Determine the (X, Y) coordinate at the center of the cell enclosing the given text.  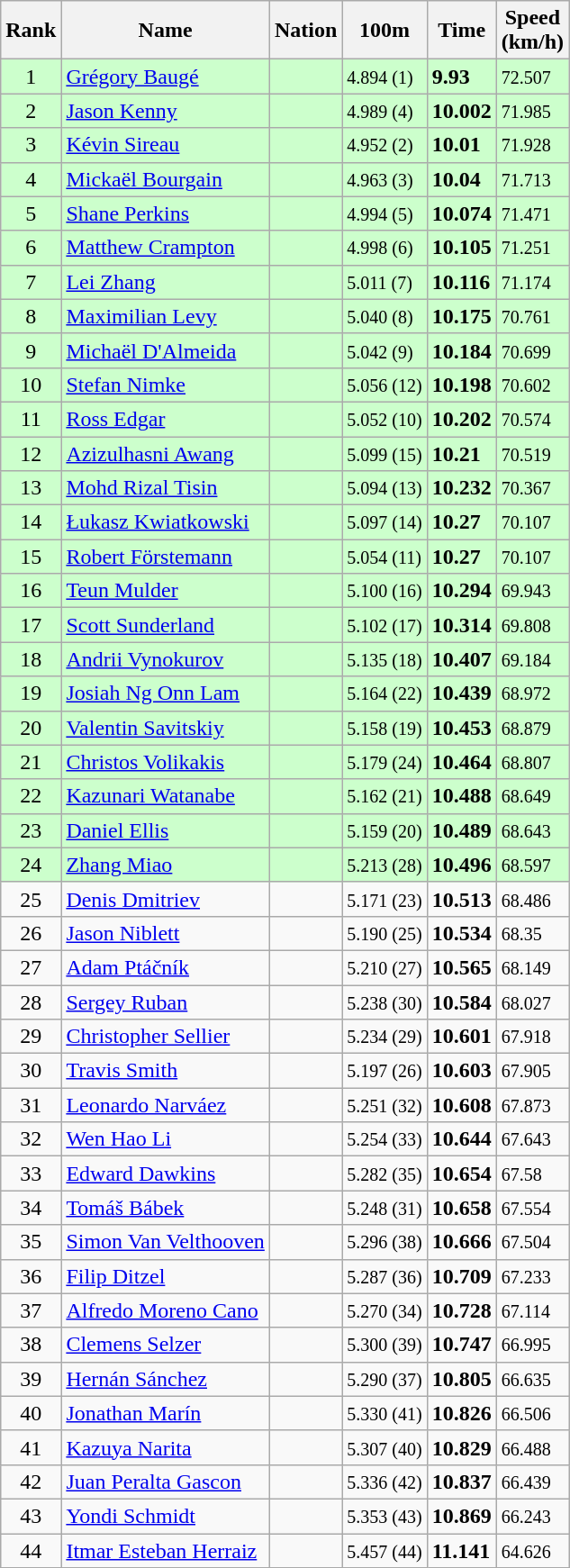
10.105 (461, 248)
Stefan Nimke (166, 385)
10.584 (461, 1002)
5.097 (14) (385, 522)
34 (31, 1208)
Adam Ptáčník (166, 967)
5.307 (40) (385, 1447)
71.985 (532, 111)
32 (31, 1139)
Clemens Selzer (166, 1345)
36 (31, 1276)
Kazuya Narita (166, 1447)
66.995 (532, 1345)
10.608 (461, 1105)
10.116 (461, 282)
10.644 (461, 1139)
Christopher Sellier (166, 1037)
5.287 (36) (385, 1276)
20 (31, 728)
Matthew Crampton (166, 248)
71.174 (532, 282)
Kévin Sireau (166, 145)
70.761 (532, 316)
37 (31, 1310)
5.056 (12) (385, 385)
Valentin Savitskiy (166, 728)
10.198 (461, 385)
11.141 (461, 1550)
10.232 (461, 488)
5.099 (15) (385, 453)
10.654 (461, 1174)
7 (31, 282)
70.602 (532, 385)
Mickaël Bourgain (166, 179)
10.314 (461, 625)
5.135 (18) (385, 659)
Łukasz Kwiatkowski (166, 522)
10.747 (461, 1345)
72.507 (532, 77)
Kazunari Watanabe (166, 796)
5.159 (20) (385, 830)
5.158 (19) (385, 728)
Yondi Schmidt (166, 1516)
68.972 (532, 693)
Scott Sunderland (166, 625)
9 (31, 350)
5.270 (34) (385, 1310)
25 (31, 899)
Denis Dmitriev (166, 899)
10.04 (461, 179)
5.248 (31) (385, 1208)
70.699 (532, 350)
10.658 (461, 1208)
38 (31, 1345)
10.002 (461, 111)
33 (31, 1174)
10.837 (461, 1482)
67.233 (532, 1276)
22 (31, 796)
68.027 (532, 1002)
11 (31, 419)
39 (31, 1379)
10 (31, 385)
10.826 (461, 1413)
10.496 (461, 865)
10.513 (461, 899)
5.011 (7) (385, 282)
5 (31, 213)
Ross Edgar (166, 419)
10.184 (461, 350)
5.190 (25) (385, 933)
23 (31, 830)
8 (31, 316)
10.407 (461, 659)
5.100 (16) (385, 591)
10.601 (461, 1037)
5.171 (23) (385, 899)
4 (31, 179)
30 (31, 1071)
5.330 (41) (385, 1413)
Jason Kenny (166, 111)
4.998 (6) (385, 248)
10.439 (461, 693)
67.905 (532, 1071)
16 (31, 591)
69.943 (532, 591)
66.635 (532, 1379)
44 (31, 1550)
67.643 (532, 1139)
Simon Van Velthooven (166, 1242)
Name (166, 31)
5.290 (37) (385, 1379)
67.554 (532, 1208)
71.928 (532, 145)
Leonardo Narváez (166, 1105)
17 (31, 625)
68.486 (532, 899)
68.643 (532, 830)
71.713 (532, 179)
5.197 (26) (385, 1071)
10.489 (461, 830)
5.234 (29) (385, 1037)
18 (31, 659)
Juan Peralta Gascon (166, 1482)
71.471 (532, 213)
5.052 (10) (385, 419)
Rank (31, 31)
5.094 (13) (385, 488)
10.728 (461, 1310)
68.35 (532, 933)
5.296 (38) (385, 1242)
Sergey Ruban (166, 1002)
5.213 (28) (385, 865)
9.93 (461, 77)
4.989 (4) (385, 111)
5.254 (33) (385, 1139)
10.565 (461, 967)
Wen Hao Li (166, 1139)
12 (31, 453)
70.367 (532, 488)
10.805 (461, 1379)
Grégory Baugé (166, 77)
100m (385, 31)
5.353 (43) (385, 1516)
4.963 (3) (385, 179)
6 (31, 248)
10.01 (461, 145)
70.519 (532, 453)
13 (31, 488)
4.894 (1) (385, 77)
10.294 (461, 591)
31 (31, 1105)
Josiah Ng Onn Lam (166, 693)
5.054 (11) (385, 557)
10.829 (461, 1447)
5.042 (9) (385, 350)
24 (31, 865)
67.114 (532, 1310)
Jonathan Marín (166, 1413)
69.184 (532, 659)
26 (31, 933)
3 (31, 145)
68.597 (532, 865)
28 (31, 1002)
67.58 (532, 1174)
Travis Smith (166, 1071)
10.074 (461, 213)
5.102 (17) (385, 625)
41 (31, 1447)
43 (31, 1516)
68.649 (532, 796)
Speed(km/h) (532, 31)
Nation (305, 31)
Time (461, 31)
40 (31, 1413)
5.238 (30) (385, 1002)
29 (31, 1037)
Jason Niblett (166, 933)
70.574 (532, 419)
71.251 (532, 248)
10.534 (461, 933)
66.488 (532, 1447)
Michaël D'Almeida (166, 350)
5.162 (21) (385, 796)
5.336 (42) (385, 1482)
21 (31, 762)
Zhang Miao (166, 865)
Hernán Sánchez (166, 1379)
10.666 (461, 1242)
1 (31, 77)
5.179 (24) (385, 762)
10.869 (461, 1516)
10.453 (461, 728)
Edward Dawkins (166, 1174)
Teun Mulder (166, 591)
67.504 (532, 1242)
67.918 (532, 1037)
Robert Förstemann (166, 557)
10.464 (461, 762)
67.873 (532, 1105)
5.040 (8) (385, 316)
5.282 (35) (385, 1174)
Tomáš Bábek (166, 1208)
19 (31, 693)
69.808 (532, 625)
Daniel Ellis (166, 830)
Lei Zhang (166, 282)
68.807 (532, 762)
10.603 (461, 1071)
10.21 (461, 453)
2 (31, 111)
Azizulhasni Awang (166, 453)
66.506 (532, 1413)
Alfredo Moreno Cano (166, 1310)
Christos Volikakis (166, 762)
66.243 (532, 1516)
Andrii Vynokurov (166, 659)
68.879 (532, 728)
5.300 (39) (385, 1345)
68.149 (532, 967)
Shane Perkins (166, 213)
Mohd Rizal Tisin (166, 488)
5.251 (32) (385, 1105)
4.994 (5) (385, 213)
10.202 (461, 419)
5.164 (22) (385, 693)
10.175 (461, 316)
27 (31, 967)
Maximilian Levy (166, 316)
42 (31, 1482)
5.457 (44) (385, 1550)
66.439 (532, 1482)
14 (31, 522)
5.210 (27) (385, 967)
35 (31, 1242)
15 (31, 557)
10.488 (461, 796)
64.626 (532, 1550)
Filip Ditzel (166, 1276)
4.952 (2) (385, 145)
Itmar Esteban Herraiz (166, 1550)
10.709 (461, 1276)
